From the cell containing the given text, extract its center point as (x, y) coordinate. 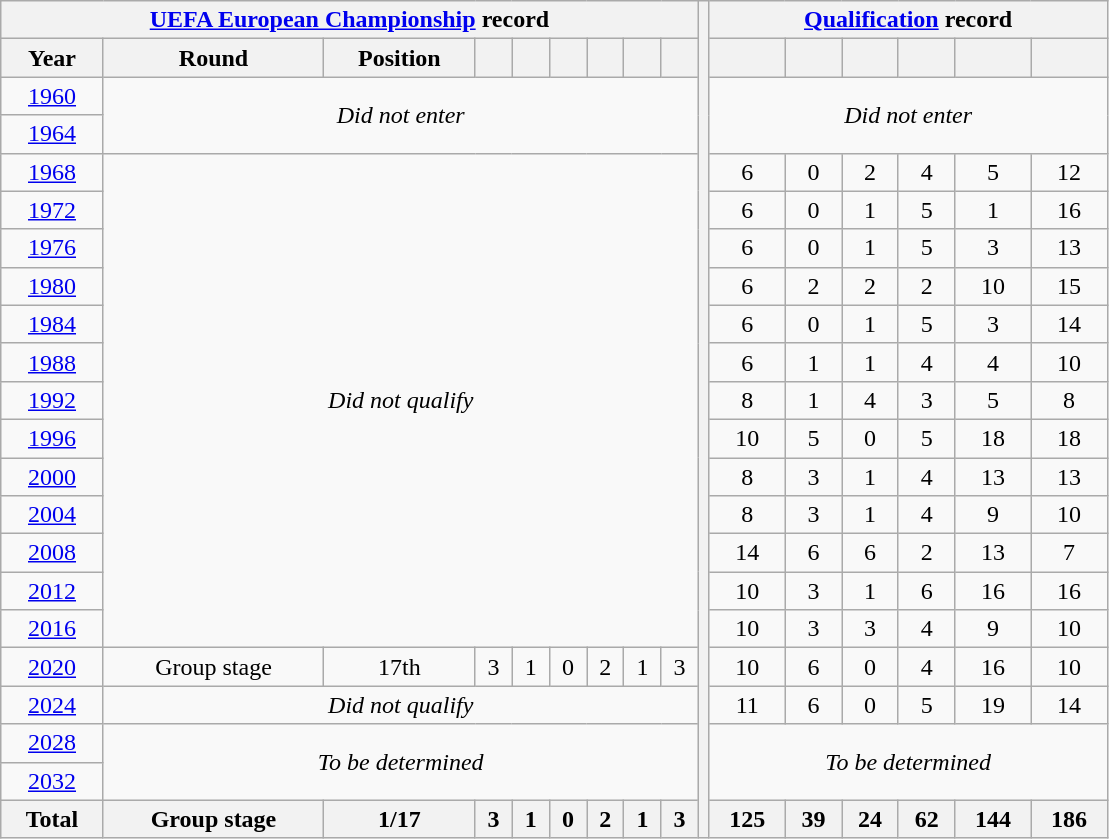
39 (814, 819)
2020 (52, 667)
15 (1069, 286)
1/17 (400, 819)
1976 (52, 248)
19 (993, 705)
1984 (52, 324)
7 (1069, 553)
Year (52, 58)
Qualification record (908, 20)
UEFA European Championship record (350, 20)
2016 (52, 629)
125 (747, 819)
2008 (52, 553)
1972 (52, 210)
24 (870, 819)
1968 (52, 172)
2028 (52, 743)
2032 (52, 781)
12 (1069, 172)
2012 (52, 591)
1964 (52, 134)
11 (747, 705)
1996 (52, 438)
2024 (52, 705)
186 (1069, 819)
1980 (52, 286)
Total (52, 819)
1988 (52, 362)
62 (926, 819)
Position (400, 58)
1960 (52, 96)
Round (213, 58)
17th (400, 667)
144 (993, 819)
2004 (52, 515)
1992 (52, 400)
2000 (52, 477)
